Search for the cell housing the specified text and yield its [x, y] center coordinate. 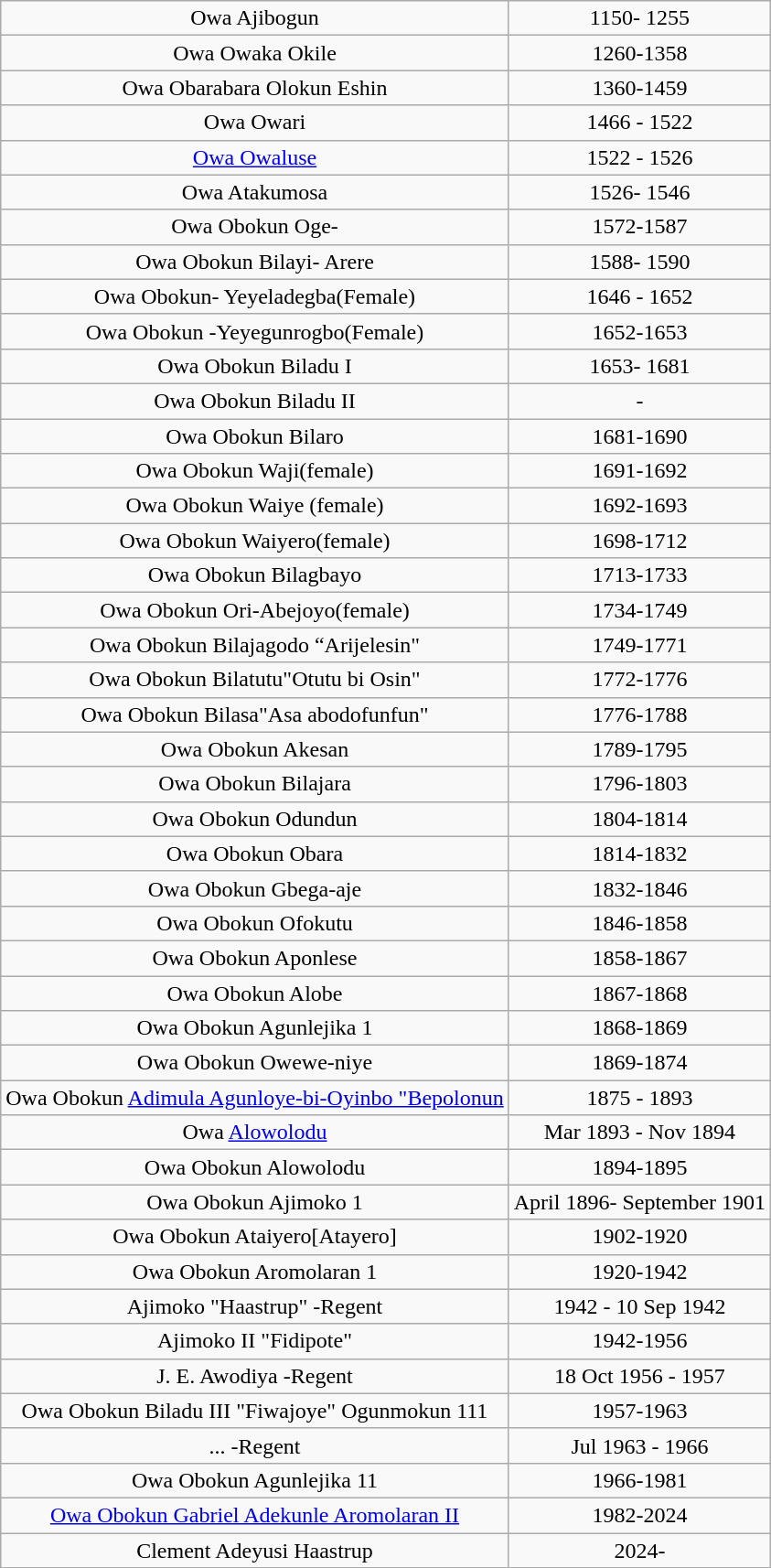
1814-1832 [639, 854]
April 1896- September 1901 [639, 1202]
Owa Obokun Ataiyero[Atayero] [254, 1237]
Ajimoko "Haastrup" -Regent [254, 1306]
Owa Obokun Odundun [254, 819]
Owa Obokun Alobe [254, 993]
2024- [639, 1551]
Owa Obokun Biladu I [254, 366]
Owa Obokun- Yeyeladegba(Female) [254, 296]
Owa Obokun Biladu III "Fiwajoye" Ogunmokun 111 [254, 1411]
Owa Obokun Waji(female) [254, 471]
Owa Alowolodu [254, 1133]
1681-1690 [639, 436]
Owa Obokun Bilasa"Asa abodofunfun" [254, 714]
Owa Owaka Okile [254, 53]
1982-2024 [639, 1515]
1920-1942 [639, 1272]
Owa Ajibogun [254, 18]
Owa Obokun Obara [254, 854]
1867-1868 [639, 993]
1942 - 10 Sep 1942 [639, 1306]
Jul 1963 - 1966 [639, 1445]
1858-1867 [639, 958]
1942-1956 [639, 1341]
1713-1733 [639, 575]
Owa Obokun Bilajara [254, 784]
1894-1895 [639, 1167]
Owa Obokun Akesan [254, 749]
1698-1712 [639, 541]
Owa Obokun Bilajagodo “Arijelesin" [254, 645]
Clement Adeyusi Haastrup [254, 1551]
Owa Obokun Ori-Abejoyo(female) [254, 610]
Owa Obokun Gbega-aje [254, 888]
Owa Obokun Owewe-niye [254, 1063]
Owa Obokun Ofokutu [254, 923]
1749-1771 [639, 645]
... -Regent [254, 1445]
18 Oct 1956 - 1957 [639, 1376]
1522 - 1526 [639, 157]
1875 - 1893 [639, 1098]
Owa Obokun Agunlejika 1 [254, 1028]
Owa Obokun Waiyero(female) [254, 541]
1902-1920 [639, 1237]
1966-1981 [639, 1480]
1360-1459 [639, 88]
Owa Obokun Adimula Agunloye-bi-Oyinbo "Bepolonun [254, 1098]
Mar 1893 - Nov 1894 [639, 1133]
1868-1869 [639, 1028]
1832-1846 [639, 888]
Owa Obokun Oge- [254, 227]
1734-1749 [639, 610]
Owa Obokun Bilayi- Arere [254, 262]
1466 - 1522 [639, 123]
Ajimoko II "Fidipote" [254, 1341]
Owa Owaluse [254, 157]
Owa Obokun Aponlese [254, 958]
1646 - 1652 [639, 296]
1692-1693 [639, 506]
1150- 1255 [639, 18]
Owa Obokun Bilaro [254, 436]
1652-1653 [639, 331]
1776-1788 [639, 714]
J. E. Awodiya -Regent [254, 1376]
- [639, 401]
1796-1803 [639, 784]
Owa Owari [254, 123]
Owa Obokun -Yeyegunrogbo(Female) [254, 331]
Owa Obokun Agunlejika 11 [254, 1480]
1572-1587 [639, 227]
1691-1692 [639, 471]
Owa Obokun Bilatutu"Otutu bi Osin" [254, 680]
Owa Atakumosa [254, 192]
1869-1874 [639, 1063]
1957-1963 [639, 1411]
Owa Obokun Aromolaran 1 [254, 1272]
1588- 1590 [639, 262]
1526- 1546 [639, 192]
Owa Obokun Alowolodu [254, 1167]
1789-1795 [639, 749]
Owa Obarabara Olokun Eshin [254, 88]
Owa Obokun Biladu II [254, 401]
1846-1858 [639, 923]
Owa Obokun Waiye (female) [254, 506]
Owa Obokun Bilagbayo [254, 575]
Owa Obokun Ajimoko 1 [254, 1202]
1772-1776 [639, 680]
1653- 1681 [639, 366]
1804-1814 [639, 819]
Owa Obokun Gabriel Adekunle Aromolaran II [254, 1515]
1260-1358 [639, 53]
